Search for the cell housing the specified text and yield its [x, y] center coordinate. 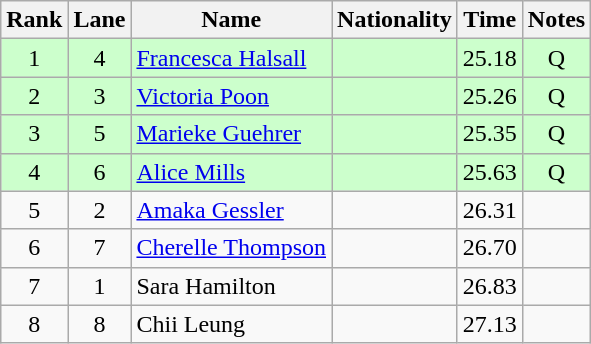
Chii Leung [232, 324]
Name [232, 20]
Francesca Halsall [232, 58]
Time [490, 20]
27.13 [490, 324]
26.70 [490, 248]
Marieke Guehrer [232, 134]
Nationality [395, 20]
Amaka Gessler [232, 210]
Lane [100, 20]
Cherelle Thompson [232, 248]
26.83 [490, 286]
Notes [556, 20]
25.63 [490, 172]
Alice Mills [232, 172]
26.31 [490, 210]
25.35 [490, 134]
Rank [34, 20]
25.26 [490, 96]
25.18 [490, 58]
Victoria Poon [232, 96]
Sara Hamilton [232, 286]
